Search for the cell housing the specified text and yield its (x, y) center coordinate. 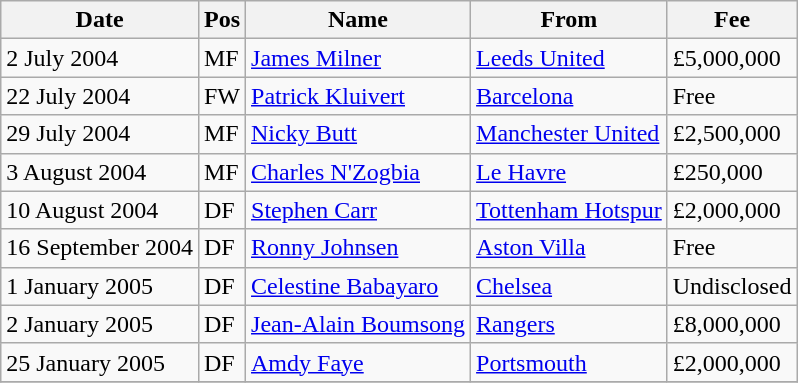
Pos (222, 20)
3 August 2004 (100, 172)
Leeds United (570, 58)
Undisclosed (732, 286)
25 January 2005 (100, 362)
2 July 2004 (100, 58)
Barcelona (570, 96)
Charles N'Zogbia (358, 172)
Celestine Babayaro (358, 286)
10 August 2004 (100, 210)
£8,000,000 (732, 324)
16 September 2004 (100, 248)
James Milner (358, 58)
Nicky Butt (358, 134)
Rangers (570, 324)
Ronny Johnsen (358, 248)
2 January 2005 (100, 324)
From (570, 20)
Jean-Alain Boumsong (358, 324)
29 July 2004 (100, 134)
Date (100, 20)
Name (358, 20)
£250,000 (732, 172)
Tottenham Hotspur (570, 210)
Amdy Faye (358, 362)
Manchester United (570, 134)
Portsmouth (570, 362)
22 July 2004 (100, 96)
Chelsea (570, 286)
Patrick Kluivert (358, 96)
1 January 2005 (100, 286)
Fee (732, 20)
Stephen Carr (358, 210)
Le Havre (570, 172)
Aston Villa (570, 248)
£5,000,000 (732, 58)
£2,500,000 (732, 134)
FW (222, 96)
